Identify which cell holds the provided text, then report its [X, Y] central coordinate. 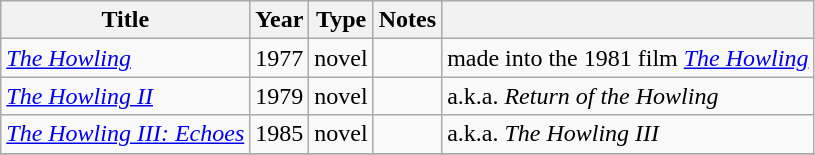
made into the 1981 film The Howling [628, 58]
Type [341, 20]
1979 [280, 96]
The Howling II [126, 96]
1977 [280, 58]
The Howling [126, 58]
1985 [280, 134]
a.k.a. Return of the Howling [628, 96]
a.k.a. The Howling III [628, 134]
Notes [407, 20]
Title [126, 20]
Year [280, 20]
The Howling III: Echoes [126, 134]
